Identify which cell holds the provided text, then report its [x, y] central coordinate. 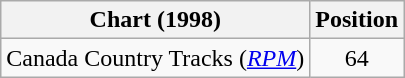
Canada Country Tracks (RPM) [156, 58]
Position [357, 20]
Chart (1998) [156, 20]
64 [357, 58]
